Scan for the cell matching the given text and deliver its (X, Y) coordinate at center. 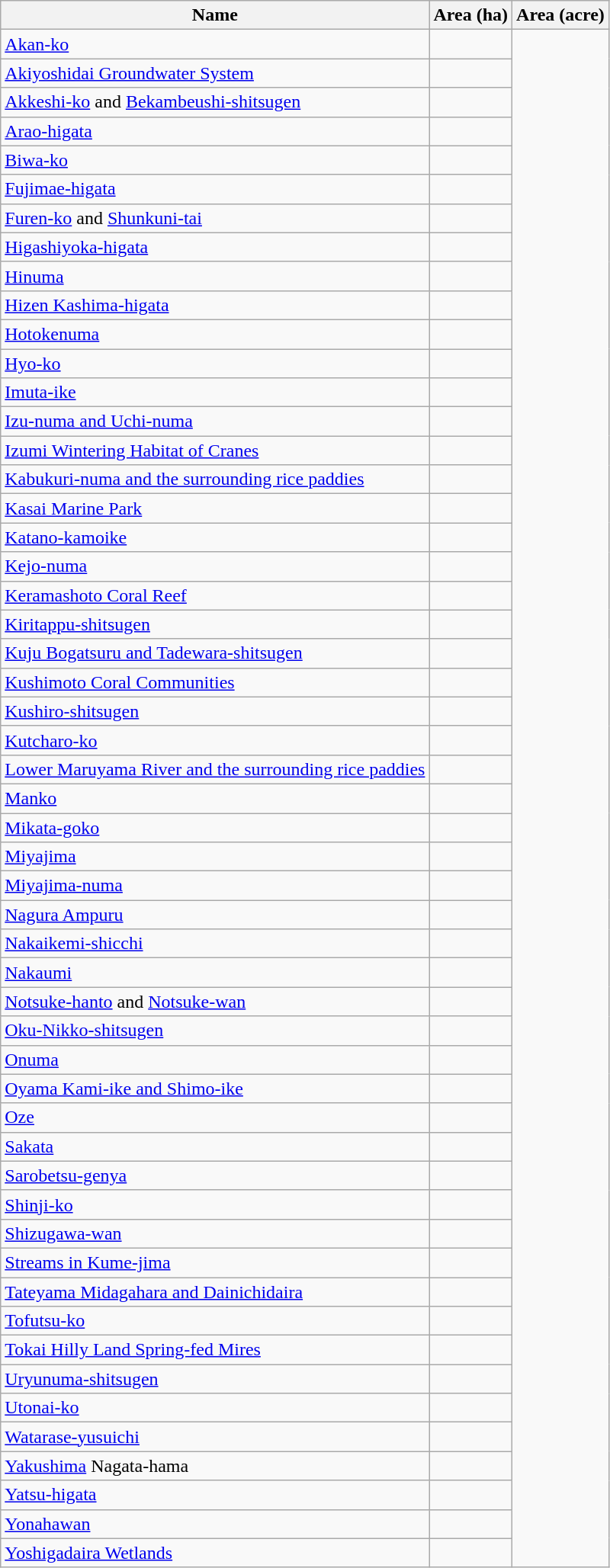
Area (acre) (561, 15)
Tofutsu-ko (215, 1321)
Hotokenuma (215, 334)
Kabukuri-numa and the surrounding rice paddies (215, 479)
Oku-Nikko-shitsugen (215, 1031)
Kutcharo-ko (215, 740)
Oyama Kami-ike and Shimo-ike (215, 1089)
Hizen Kashima-higata (215, 305)
Yakushima Nagata-hama (215, 1466)
Tateyama Midagahara and Dainichidaira (215, 1292)
Keramashoto Coral Reef (215, 595)
Onuma (215, 1060)
Utonai-ko (215, 1408)
Biwa-ko (215, 160)
Uryunuma-shitsugen (215, 1379)
Kushiro-shitsugen (215, 711)
Hyo-ko (215, 364)
Name (215, 15)
Miyajima-numa (215, 886)
Miyajima (215, 857)
Yoshigadaira Wetlands (215, 1553)
Fujimae-higata (215, 189)
Oze (215, 1117)
Manko (215, 798)
Katano-kamoike (215, 537)
Kushimoto Coral Communities (215, 682)
Lower Maruyama River and the surrounding rice paddies (215, 769)
Kiritappu-shitsugen (215, 624)
Tokai Hilly Land Spring-fed Mires (215, 1350)
Notsuke-hanto and Notsuke-wan (215, 1002)
Nagura Ampuru (215, 915)
Mikata-goko (215, 827)
Yatsu-higata (215, 1495)
Hinuma (215, 276)
Nakaikemi-shicchi (215, 944)
Imuta-ike (215, 393)
Sakata (215, 1146)
Kuju Bogatsuru and Tadewara-shitsugen (215, 653)
Area (ha) (471, 15)
Akkeshi-ko and Bekambeushi-shitsugen (215, 102)
Watarase-yusuichi (215, 1437)
Izumi Wintering Habitat of Cranes (215, 451)
Nakaumi (215, 973)
Akiyoshidai Groundwater System (215, 73)
Akan-ko (215, 44)
Izu-numa and Uchi-numa (215, 422)
Higashiyoka-higata (215, 247)
Kejo-numa (215, 566)
Furen-ko and Shunkuni-tai (215, 218)
Shizugawa-wan (215, 1233)
Arao-higata (215, 131)
Shinji-ko (215, 1204)
Kasai Marine Park (215, 508)
Yonahawan (215, 1524)
Streams in Kume-jima (215, 1262)
Sarobetsu-genya (215, 1175)
